Output the [X, Y] coordinate of the center of the cell containing the given text.  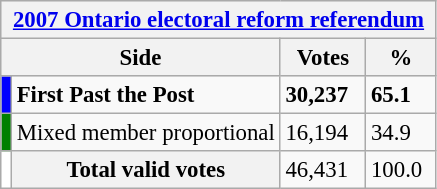
65.1 [402, 95]
Side [140, 58]
First Past the Post [146, 95]
% [402, 58]
Total valid votes [146, 170]
16,194 [323, 133]
Votes [323, 58]
2007 Ontario electoral reform referendum [219, 20]
46,431 [323, 170]
100.0 [402, 170]
30,237 [323, 95]
34.9 [402, 133]
Mixed member proportional [146, 133]
